Return the (x, y) coordinate for the center point of the cell that contains the specified text.  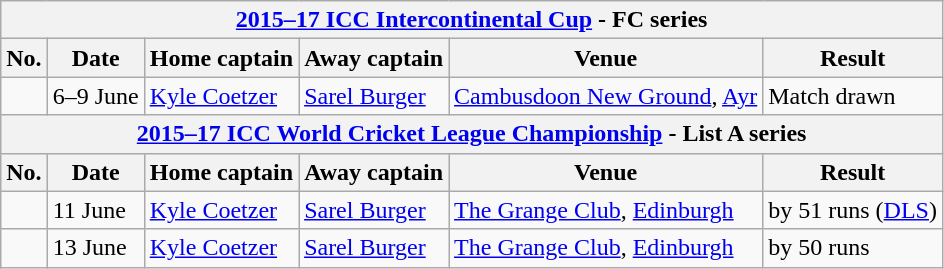
by 51 runs (DLS) (853, 210)
6–9 June (96, 96)
11 June (96, 210)
2015–17 ICC Intercontinental Cup - FC series (472, 20)
13 June (96, 248)
2015–17 ICC World Cricket League Championship - List A series (472, 134)
by 50 runs (853, 248)
Match drawn (853, 96)
Cambusdoon New Ground, Ayr (606, 96)
